Return the [X, Y] coordinate for the center point of the cell that contains the specified text.  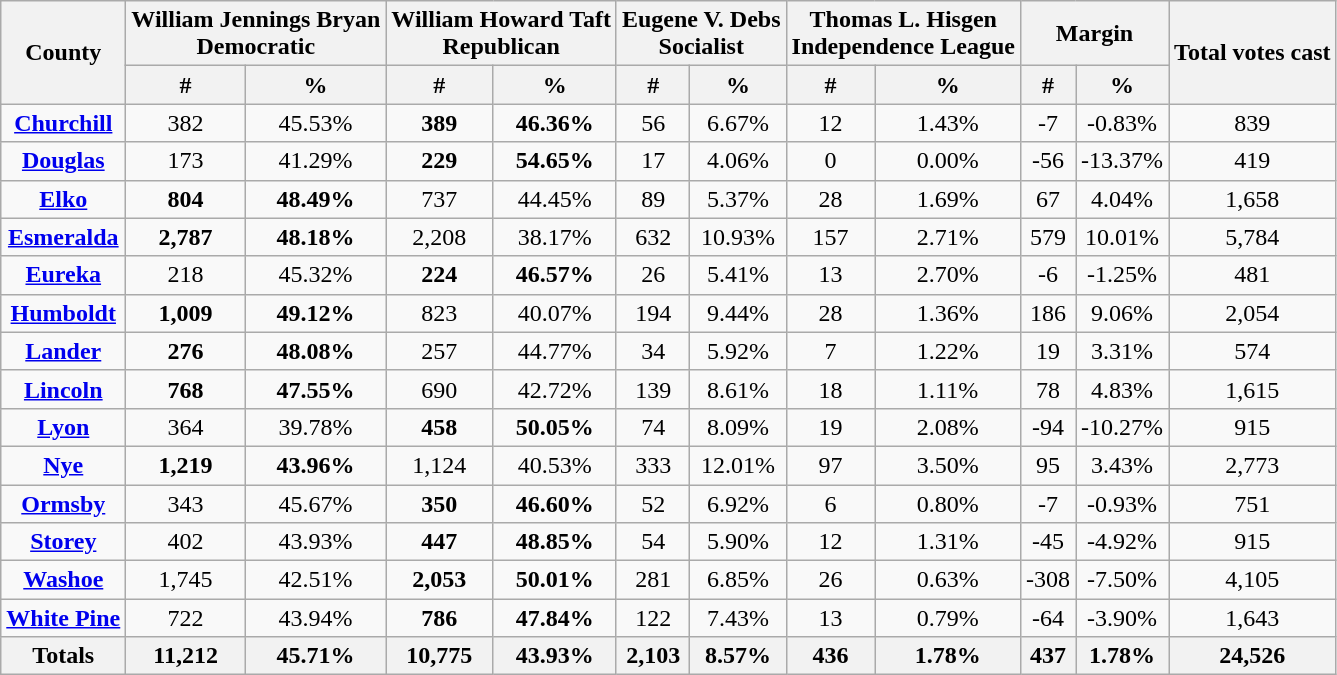
574 [1253, 351]
46.60% [555, 503]
579 [1048, 237]
Eugene V. DebsSocialist [701, 34]
5,784 [1253, 237]
122 [652, 618]
45.71% [316, 656]
2.70% [948, 275]
43.94% [316, 618]
173 [186, 161]
95 [1048, 465]
Margin [1094, 34]
3.43% [1122, 465]
419 [1253, 161]
Churchill [64, 123]
276 [186, 351]
47.55% [316, 389]
2,054 [1253, 313]
50.05% [555, 427]
45.53% [316, 123]
786 [440, 618]
229 [440, 161]
34 [652, 351]
1.22% [948, 351]
751 [1253, 503]
1,643 [1253, 618]
4,105 [1253, 580]
-13.37% [1122, 161]
White Pine [64, 618]
804 [186, 199]
Eureka [64, 275]
458 [440, 427]
364 [186, 427]
89 [652, 199]
18 [830, 389]
48.49% [316, 199]
48.18% [316, 237]
0.80% [948, 503]
39.78% [316, 427]
46.36% [555, 123]
8.61% [738, 389]
722 [186, 618]
11,212 [186, 656]
40.07% [555, 313]
437 [1048, 656]
45.32% [316, 275]
436 [830, 656]
1,219 [186, 465]
78 [1048, 389]
2.71% [948, 237]
690 [440, 389]
3.31% [1122, 351]
224 [440, 275]
Totals [64, 656]
49.12% [316, 313]
333 [652, 465]
Nye [64, 465]
823 [440, 313]
3.50% [948, 465]
Douglas [64, 161]
47.84% [555, 618]
-4.92% [1122, 542]
839 [1253, 123]
2,208 [440, 237]
52 [652, 503]
-45 [1048, 542]
48.85% [555, 542]
44.77% [555, 351]
1,009 [186, 313]
17 [652, 161]
402 [186, 542]
4.83% [1122, 389]
6.85% [738, 580]
-3.90% [1122, 618]
5.41% [738, 275]
2,053 [440, 580]
4.04% [1122, 199]
Lyon [64, 427]
281 [652, 580]
1,658 [1253, 199]
7.43% [738, 618]
-7.50% [1122, 580]
43.96% [316, 465]
Ormsby [64, 503]
1.31% [948, 542]
42.51% [316, 580]
44.45% [555, 199]
-6 [1048, 275]
Washoe [64, 580]
8.09% [738, 427]
481 [1253, 275]
0.79% [948, 618]
24,526 [1253, 656]
56 [652, 123]
257 [440, 351]
1,615 [1253, 389]
Storey [64, 542]
41.29% [316, 161]
Thomas L. HisgenIndependence League [903, 34]
1.69% [948, 199]
-56 [1048, 161]
737 [440, 199]
632 [652, 237]
8.57% [738, 656]
Esmeralda [64, 237]
-94 [1048, 427]
0.00% [948, 161]
389 [440, 123]
10.01% [1122, 237]
2,773 [1253, 465]
2,787 [186, 237]
-1.25% [1122, 275]
5.92% [738, 351]
447 [440, 542]
-0.83% [1122, 123]
768 [186, 389]
1.11% [948, 389]
48.08% [316, 351]
4.06% [738, 161]
1.36% [948, 313]
-0.93% [1122, 503]
William Howard TaftRepublican [502, 34]
0 [830, 161]
74 [652, 427]
7 [830, 351]
County [64, 52]
350 [440, 503]
1,124 [440, 465]
-10.27% [1122, 427]
Total votes cast [1253, 52]
67 [1048, 199]
2,103 [652, 656]
-64 [1048, 618]
6.67% [738, 123]
1,745 [186, 580]
50.01% [555, 580]
157 [830, 237]
Humboldt [64, 313]
54 [652, 542]
Elko [64, 199]
10,775 [440, 656]
12.01% [738, 465]
1.43% [948, 123]
6 [830, 503]
42.72% [555, 389]
6.92% [738, 503]
10.93% [738, 237]
Lincoln [64, 389]
97 [830, 465]
194 [652, 313]
38.17% [555, 237]
9.06% [1122, 313]
2.08% [948, 427]
5.37% [738, 199]
5.90% [738, 542]
343 [186, 503]
-308 [1048, 580]
46.57% [555, 275]
William Jennings BryanDemocratic [256, 34]
382 [186, 123]
45.67% [316, 503]
186 [1048, 313]
54.65% [555, 161]
40.53% [555, 465]
Lander [64, 351]
0.63% [948, 580]
218 [186, 275]
9.44% [738, 313]
139 [652, 389]
